For the text-containing cell, return its midpoint in (X, Y) coordinate format. 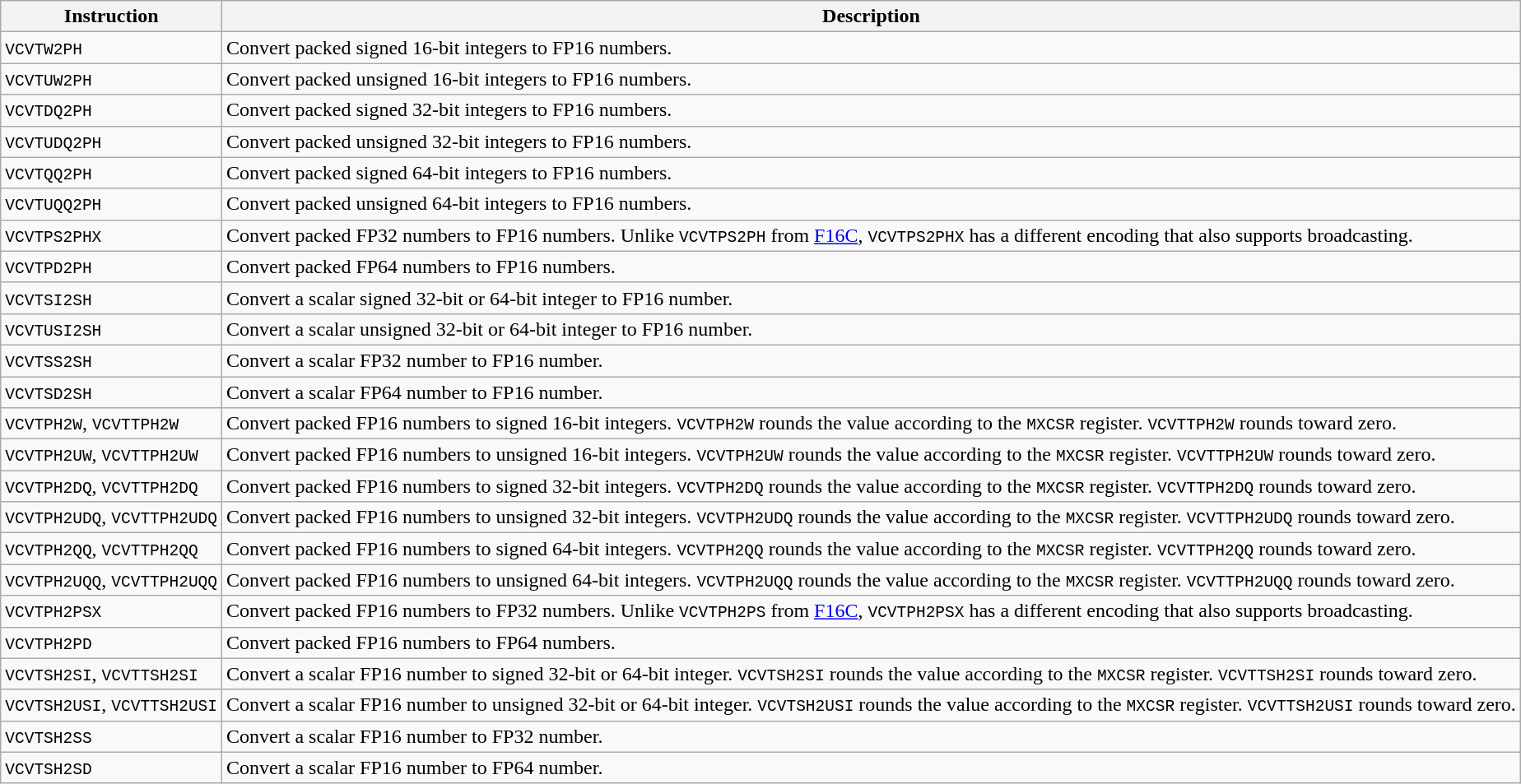
VCVTPH2UQQ, VCVTTPH2UQQ (112, 580)
Convert packed signed 16-bit integers to FP16 numbers. (872, 48)
Convert a scalar FP16 number to FP32 number. (872, 736)
VCVTSH2SI, VCVTTSH2SI (112, 674)
VCVTSH2SS (112, 736)
VCVTPH2UW, VCVTTPH2UW (112, 455)
Convert a scalar FP32 number to FP16 number. (872, 360)
VCVTSS2SH (112, 360)
Convert packed FP64 numbers to FP16 numbers. (872, 267)
Convert packed unsigned 64-bit integers to FP16 numbers. (872, 204)
VCVTPS2PHX (112, 235)
Convert packed FP16 numbers to unsigned 32-bit integers. VCVTPH2UDQ rounds the value according to the MXCSR register. VCVTTPH2UDQ rounds toward zero. (872, 517)
VCVTPH2QQ, VCVTTPH2QQ (112, 549)
Convert packed FP16 numbers to signed 16-bit integers. VCVTPH2W rounds the value according to the MXCSR register. VCVTTPH2W rounds toward zero. (872, 424)
VCVTSD2SH (112, 392)
VCVTDQ2PH (112, 110)
VCVTPH2PD (112, 643)
VCVTPH2PSX (112, 611)
Convert packed signed 64-bit integers to FP16 numbers. (872, 173)
VCVTSI2SH (112, 298)
Convert packed signed 32-bit integers to FP16 numbers. (872, 110)
Convert packed FP16 numbers to unsigned 64-bit integers. VCVTPH2UQQ rounds the value according to the MXCSR register. VCVTTPH2UQQ rounds toward zero. (872, 580)
VCVTPH2DQ, VCVTTPH2DQ (112, 486)
Convert packed FP16 numbers to signed 32-bit integers. VCVTPH2DQ rounds the value according to the MXCSR register. VCVTTPH2DQ rounds toward zero. (872, 486)
Convert packed unsigned 16-bit integers to FP16 numbers. (872, 79)
Convert a scalar FP64 number to FP16 number. (872, 392)
Convert a scalar unsigned 32-bit or 64-bit integer to FP16 number. (872, 329)
VCVTSH2SD (112, 768)
Convert packed unsigned 32-bit integers to FP16 numbers. (872, 141)
VCVTPH2UDQ, VCVTTPH2UDQ (112, 517)
VCVTUQQ2PH (112, 204)
Convert a scalar signed 32-bit or 64-bit integer to FP16 number. (872, 298)
Convert a scalar FP16 number to FP64 number. (872, 768)
Convert packed FP32 numbers to FP16 numbers. Unlike VCVTPS2PH from F16C, VCVTPS2PHX has a different encoding that also supports broadcasting. (872, 235)
Convert packed FP16 numbers to FP64 numbers. (872, 643)
Instruction (112, 16)
VCVTW2PH (112, 48)
VCVTQQ2PH (112, 173)
Description (872, 16)
VCVTUDQ2PH (112, 141)
Convert packed FP16 numbers to signed 64-bit integers. VCVTPH2QQ rounds the value according to the MXCSR register. VCVTTPH2QQ rounds toward zero. (872, 549)
Convert packed FP16 numbers to unsigned 16-bit integers. VCVTPH2UW rounds the value according to the MXCSR register. VCVTTPH2UW rounds toward zero. (872, 455)
VCVTPH2W, VCVTTPH2W (112, 424)
VCVTUW2PH (112, 79)
VCVTSH2USI, VCVTTSH2USI (112, 705)
VCVTUSI2SH (112, 329)
VCVTPD2PH (112, 267)
Convert packed FP16 numbers to FP32 numbers. Unlike VCVTPH2PS from F16C, VCVTPH2PSX has a different encoding that also supports broadcasting. (872, 611)
